Search for the cell housing the specified text and yield its (x, y) center coordinate. 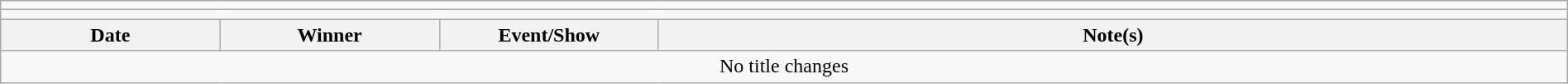
Note(s) (1113, 35)
Date (111, 35)
Event/Show (549, 35)
Winner (329, 35)
No title changes (784, 67)
